Output the (X, Y) coordinate of the center of the cell containing the given text.  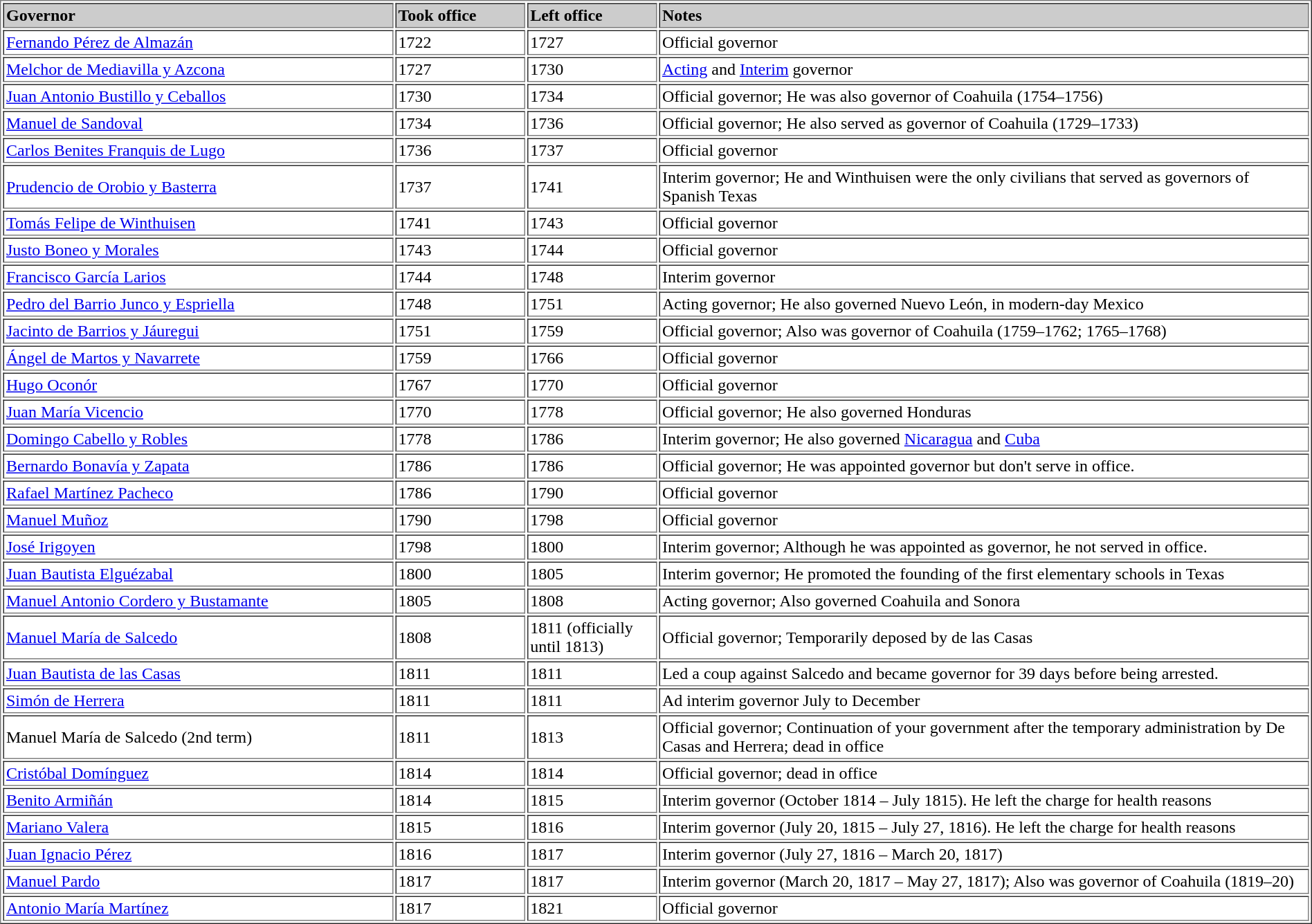
Juan Antonio Bustillo y Ceballos (198, 97)
Interim governor (July 20, 1815 – July 27, 1816). He left the charge for health reasons (984, 828)
Official governor; Temporarily deposed by de las Casas (984, 638)
Ad interim governor July to December (984, 700)
Interim governor (984, 277)
Manuel de Sandoval (198, 123)
Manuel Antonio Cordero y Bustamante (198, 601)
Juan Bautista Elguézabal (198, 574)
Carlos Benites Franquis de Lugo (198, 151)
Justo Boneo y Morales (198, 251)
Rafael Martínez Pacheco (198, 493)
Official governor; He was also governor of Coahuila (1754–1756) (984, 97)
Antonio María Martínez (198, 908)
Interim governor (July 27, 1816 – March 20, 1817) (984, 854)
Led a coup against Salcedo and became governor for 39 days before being arrested. (984, 674)
1767 (460, 385)
Official governor; Also was governor of Coahuila (1759–1762; 1765–1768) (984, 331)
Manuel María de Salcedo (2nd term) (198, 738)
Official governor; He also served as governor of Coahuila (1729–1733) (984, 123)
Juan María Vicencio (198, 413)
José Irigoyen (198, 547)
Benito Armiñán (198, 800)
Official governor; dead in office (984, 774)
Governor (198, 15)
Cristóbal Domínguez (198, 774)
1766 (592, 359)
Tomás Felipe de Winthuisen (198, 223)
Francisco García Larios (198, 277)
Notes (984, 15)
Jacinto de Barrios y Jáuregui (198, 331)
Official governor; He was appointed governor but don't serve in office. (984, 466)
Juan Ignacio Pérez (198, 854)
Bernardo Bonavía y Zapata (198, 466)
Interim governor; He also governed Nicaragua and Cuba (984, 439)
Pedro del Barrio Junco y Espriella (198, 305)
Melchor de Mediavilla y Azcona (198, 69)
Juan Bautista de las Casas (198, 674)
Acting governor; He also governed Nuevo León, in modern-day Mexico (984, 305)
1722 (460, 43)
Fernando Pérez de Almazán (198, 43)
Interim governor; He and Winthuisen were the only civilians that served as governors of Spanish Texas (984, 187)
Ángel de Martos y Navarrete (198, 359)
Interim governor; He promoted the founding of the first elementary schools in Texas (984, 574)
Prudencio de Orobio y Basterra (198, 187)
Manuel Pardo (198, 882)
Acting governor; Also governed Coahuila and Sonora (984, 601)
Acting and Interim governor (984, 69)
1821 (592, 908)
Official governor; Continuation of your government after the temporary administration by De Casas and Herrera; dead in office (984, 738)
Took office (460, 15)
Manuel Muñoz (198, 520)
1813 (592, 738)
Mariano Valera (198, 828)
Interim governor (October 1814 – July 1815). He left the charge for health reasons (984, 800)
Simón de Herrera (198, 700)
Domingo Cabello y Robles (198, 439)
Interim governor (March 20, 1817 – May 27, 1817); Also was governor of Coahuila (1819–20) (984, 882)
Left office (592, 15)
Official governor; He also governed Honduras (984, 413)
Manuel María de Salcedo (198, 638)
Interim governor; Although he was appointed as governor, he not served in office. (984, 547)
1811 (officially until 1813) (592, 638)
Hugo Oconór (198, 385)
